Extract the (X, Y) coordinate from the center of the cell holding the provided text.  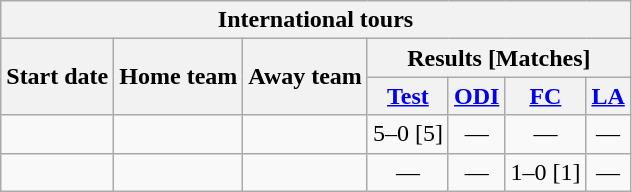
Home team (178, 77)
ODI (476, 96)
International tours (316, 20)
LA (608, 96)
FC (546, 96)
Away team (306, 77)
5–0 [5] (408, 134)
Test (408, 96)
Results [Matches] (498, 58)
Start date (58, 77)
1–0 [1] (546, 172)
